Pinpoint the cell where the given text exists, returning its [x, y] midpoint coordinate. 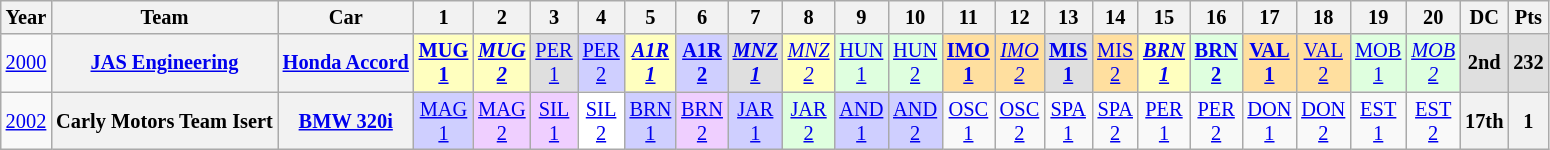
MUG1 [444, 63]
SPA1 [1068, 121]
MOB1 [1378, 63]
3 [554, 17]
16 [1216, 17]
MOB2 [1433, 63]
SIL2 [602, 121]
OSC2 [1020, 121]
11 [968, 17]
SPA2 [1115, 121]
10 [915, 17]
MNZ2 [809, 63]
MIS1 [1068, 63]
OSC1 [968, 121]
IMO2 [1020, 63]
8 [809, 17]
17 [1269, 17]
A1R2 [702, 63]
2 [502, 17]
Carly Motors Team Isert [164, 121]
9 [861, 17]
JAR2 [809, 121]
6 [702, 17]
Honda Accord [346, 63]
AND2 [915, 121]
VAL1 [1269, 63]
Year [26, 17]
4 [602, 17]
Team [164, 17]
BMW 320i [346, 121]
5 [651, 17]
232 [1528, 63]
DON1 [1269, 121]
Pts [1528, 17]
MAG2 [502, 121]
18 [1323, 17]
JAS Engineering [164, 63]
17th [1484, 121]
13 [1068, 17]
AND1 [861, 121]
15 [1164, 17]
EST1 [1378, 121]
2nd [1484, 63]
DON2 [1323, 121]
DC [1484, 17]
IMO1 [968, 63]
19 [1378, 17]
JAR1 [756, 121]
7 [756, 17]
20 [1433, 17]
MNZ1 [756, 63]
MIS2 [1115, 63]
EST2 [1433, 121]
Car [346, 17]
MUG2 [502, 63]
12 [1020, 17]
2002 [26, 121]
14 [1115, 17]
VAL2 [1323, 63]
2000 [26, 63]
A1R1 [651, 63]
SIL1 [554, 121]
HUN2 [915, 63]
MAG1 [444, 121]
HUN1 [861, 63]
